Search for the cell housing the specified text and yield its (x, y) center coordinate. 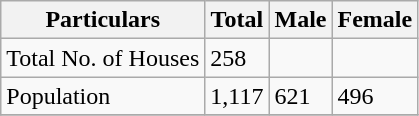
Particulars (103, 20)
621 (300, 96)
Total No. of Houses (103, 58)
Female (375, 20)
1,117 (237, 96)
496 (375, 96)
Male (300, 20)
Population (103, 96)
258 (237, 58)
Total (237, 20)
